Provide the [x, y] coordinate of the cell's center where the given text is located.  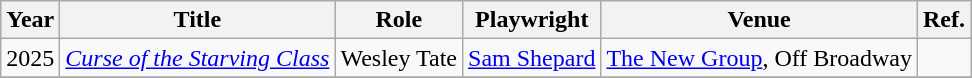
Curse of the Starving Class [198, 58]
Wesley Tate [399, 58]
2025 [30, 58]
Venue [760, 20]
Role [399, 20]
The New Group, Off Broadway [760, 58]
Year [30, 20]
Ref. [944, 20]
Title [198, 20]
Playwright [532, 20]
Sam Shepard [532, 58]
